Search for the cell housing the specified text and yield its (x, y) center coordinate. 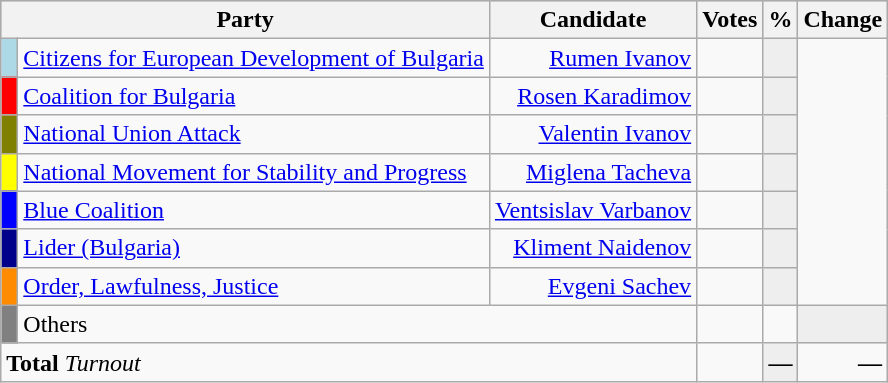
National Movement for Stability and Progress (254, 172)
Citizens for European Development of Bulgaria (254, 58)
Lider (Bulgaria) (254, 248)
Ventsislav Varbanov (592, 210)
% (780, 20)
Change (843, 20)
Coalition for Bulgaria (254, 96)
Total Turnout (349, 362)
Others (358, 324)
Party (246, 20)
Order, Lawfulness, Justice (254, 286)
Votes (730, 20)
Blue Coalition (254, 210)
National Union Attack (254, 134)
Rumen Ivanov (592, 58)
Miglena Tacheva (592, 172)
Candidate (592, 20)
Rosen Karadimov (592, 96)
Kliment Naidenov (592, 248)
Valentin Ivanov (592, 134)
Evgeni Sachev (592, 286)
